Identify which cell holds the provided text, then report its [X, Y] central coordinate. 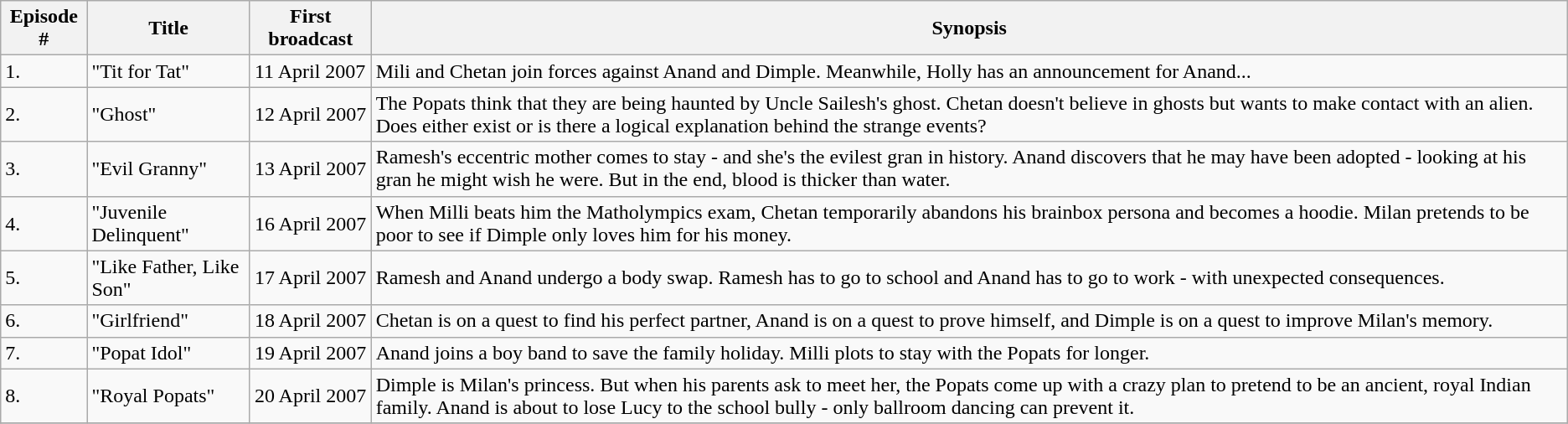
Mili and Chetan join forces against Anand and Dimple. Meanwhile, Holly has an announcement for Anand... [969, 71]
Ramesh and Anand undergo a body swap. Ramesh has to go to school and Anand has to go to work - with unexpected consequences. [969, 278]
Title [168, 28]
"Juvenile Delinquent" [168, 223]
"Evil Granny" [168, 169]
16 April 2007 [310, 223]
Episode # [44, 28]
11 April 2007 [310, 71]
"Ghost" [168, 114]
12 April 2007 [310, 114]
4. [44, 223]
7. [44, 353]
8. [44, 396]
2. [44, 114]
19 April 2007 [310, 353]
6. [44, 321]
18 April 2007 [310, 321]
17 April 2007 [310, 278]
Anand joins a boy band to save the family holiday. Milli plots to stay with the Popats for longer. [969, 353]
13 April 2007 [310, 169]
5. [44, 278]
Synopsis [969, 28]
3. [44, 169]
1. [44, 71]
"Popat Idol" [168, 353]
"Royal Popats" [168, 396]
First broadcast [310, 28]
20 April 2007 [310, 396]
"Like Father, Like Son" [168, 278]
"Tit for Tat" [168, 71]
"Girlfriend" [168, 321]
Chetan is on a quest to find his perfect partner, Anand is on a quest to prove himself, and Dimple is on a quest to improve Milan's memory. [969, 321]
